Output the (x, y) coordinate of the center of the cell containing the given text.  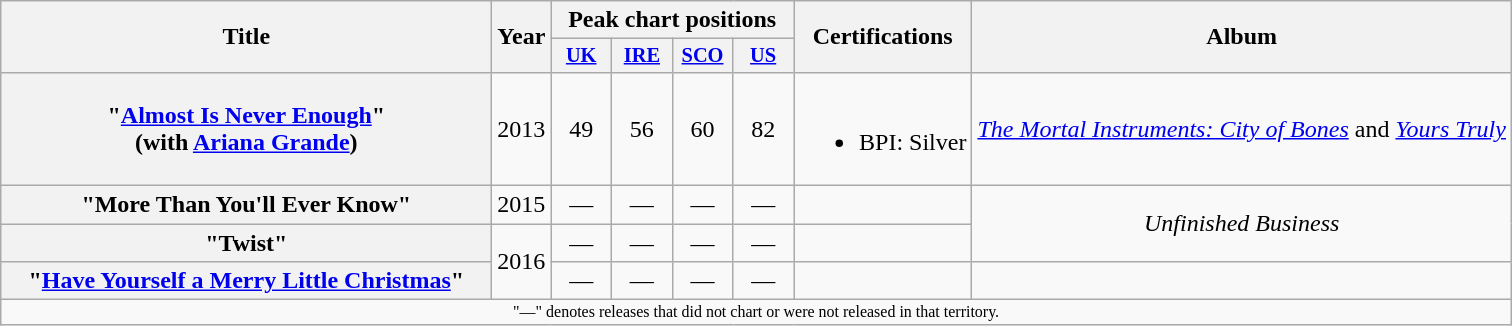
UK (582, 56)
"Twist" (246, 243)
IRE (642, 56)
Year (522, 37)
60 (702, 128)
BPI: Silver (883, 128)
2013 (522, 128)
Title (246, 37)
2016 (522, 262)
"Have Yourself a Merry Little Christmas" (246, 281)
49 (582, 128)
2015 (522, 205)
The Mortal Instruments: City of Bones and Yours Truly (1242, 128)
SCO (702, 56)
Unfinished Business (1242, 224)
US (764, 56)
82 (764, 128)
"More Than You'll Ever Know" (246, 205)
Certifications (883, 37)
"Almost Is Never Enough"(with Ariana Grande) (246, 128)
Album (1242, 37)
Peak chart positions (672, 20)
56 (642, 128)
"—" denotes releases that did not chart or were not released in that territory. (756, 312)
